Search for the cell housing the specified text and yield its [X, Y] center coordinate. 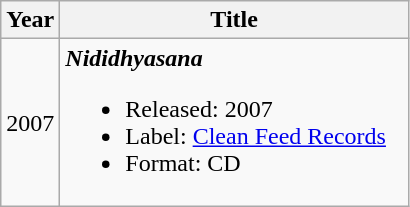
Title [234, 20]
2007 [30, 122]
NididhyasanaReleased: 2007Label: Clean Feed Records Format: CD [234, 122]
Year [30, 20]
